Locate the cell with the specified text and output its (x, y) center coordinate. 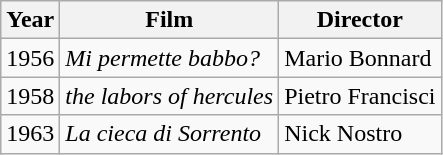
1956 (30, 58)
La cieca di Sorrento (170, 134)
Mi permette babbo? (170, 58)
Film (170, 20)
1963 (30, 134)
Director (360, 20)
Nick Nostro (360, 134)
Year (30, 20)
the labors of hercules (170, 96)
Pietro Francisci (360, 96)
1958 (30, 96)
Mario Bonnard (360, 58)
